Pinpoint the cell where the given text exists, returning its [X, Y] midpoint coordinate. 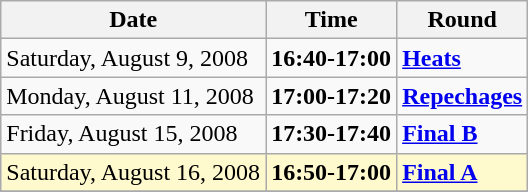
16:40-17:00 [332, 58]
17:30-17:40 [332, 134]
Saturday, August 9, 2008 [134, 58]
Repechages [462, 96]
Final A [462, 172]
Final B [462, 134]
Date [134, 20]
17:00-17:20 [332, 96]
Saturday, August 16, 2008 [134, 172]
Time [332, 20]
Friday, August 15, 2008 [134, 134]
16:50-17:00 [332, 172]
Round [462, 20]
Monday, August 11, 2008 [134, 96]
Heats [462, 58]
